Scan for the cell matching the given text and deliver its [X, Y] coordinate at center. 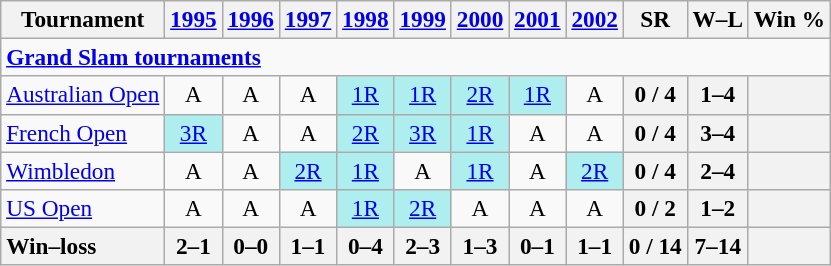
0 / 14 [655, 246]
2–1 [194, 246]
2002 [594, 19]
2000 [480, 19]
2001 [538, 19]
Win–loss [83, 246]
0–0 [250, 246]
1999 [422, 19]
1–3 [480, 246]
Wimbledon [83, 170]
Tournament [83, 19]
3–4 [718, 133]
0–4 [366, 246]
1998 [366, 19]
1995 [194, 19]
SR [655, 19]
1996 [250, 19]
1–4 [718, 95]
2–3 [422, 246]
1997 [308, 19]
2–4 [718, 170]
0 / 2 [655, 208]
0–1 [538, 246]
French Open [83, 133]
1–2 [718, 208]
Grand Slam tournaments [416, 57]
7–14 [718, 246]
W–L [718, 19]
Win % [789, 19]
US Open [83, 208]
Australian Open [83, 95]
